Extract the [X, Y] coordinate from the center of the cell holding the provided text.  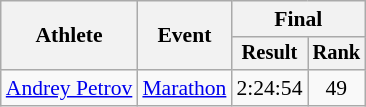
Andrey Petrov [70, 88]
Result [269, 54]
Marathon [184, 88]
Final [298, 19]
Event [184, 36]
Athlete [70, 36]
49 [337, 88]
Rank [337, 54]
2:24:54 [269, 88]
